Search for the cell housing the specified text and yield its [X, Y] center coordinate. 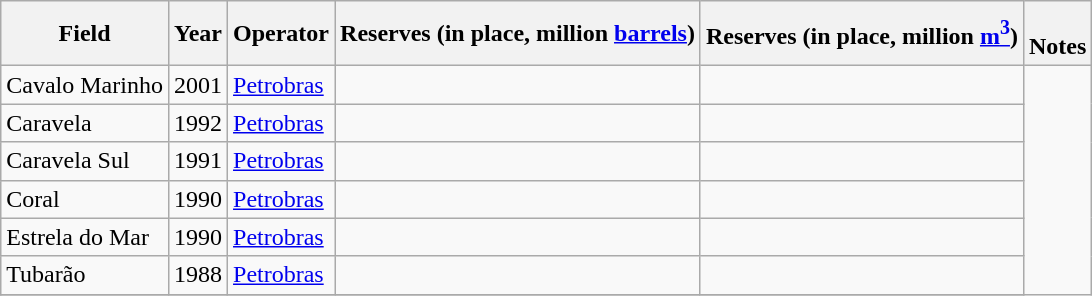
Tubarão [85, 275]
Field [85, 34]
Cavalo Marinho [85, 85]
1988 [198, 275]
1992 [198, 123]
Caravela [85, 123]
Caravela Sul [85, 161]
1991 [198, 161]
Estrela do Mar [85, 237]
Reserves (in place, million barrels) [518, 34]
Notes [1057, 34]
Reserves (in place, million m3) [862, 34]
Coral [85, 199]
Operator [282, 34]
2001 [198, 85]
Year [198, 34]
